From the cell containing the given text, extract its center point as (X, Y) coordinate. 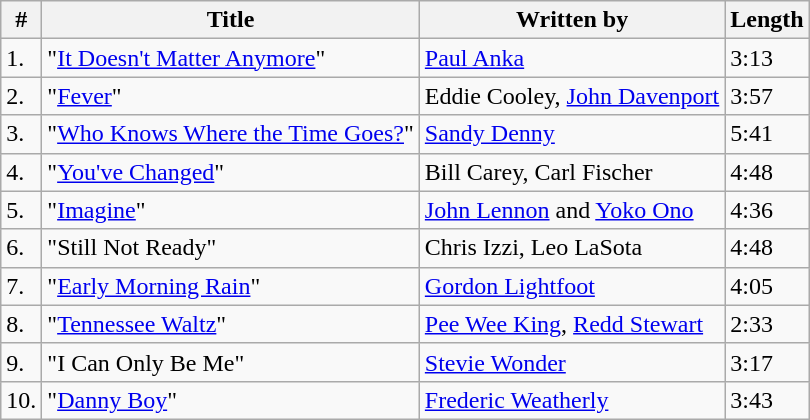
"Who Knows Where the Time Goes?" (231, 134)
Stevie Wonder (572, 362)
John Lennon and Yoko Ono (572, 210)
1. (22, 58)
"I Can Only Be Me" (231, 362)
"Still Not Ready" (231, 248)
"It Doesn't Matter Anymore" (231, 58)
2. (22, 96)
5. (22, 210)
Bill Carey, Carl Fischer (572, 172)
Title (231, 20)
5:41 (767, 134)
"You've Changed" (231, 172)
9. (22, 362)
Paul Anka (572, 58)
# (22, 20)
3:17 (767, 362)
Chris Izzi, Leo LaSota (572, 248)
"Danny Boy" (231, 400)
Gordon Lightfoot (572, 286)
Eddie Cooley, John Davenport (572, 96)
3. (22, 134)
Written by (572, 20)
"Fever" (231, 96)
Frederic Weatherly (572, 400)
10. (22, 400)
Pee Wee King, Redd Stewart (572, 324)
4:05 (767, 286)
4. (22, 172)
3:43 (767, 400)
Length (767, 20)
7. (22, 286)
Sandy Denny (572, 134)
3:57 (767, 96)
4:36 (767, 210)
2:33 (767, 324)
6. (22, 248)
3:13 (767, 58)
"Imagine" (231, 210)
8. (22, 324)
"Early Morning Rain" (231, 286)
"Tennessee Waltz" (231, 324)
